Pinpoint the cell where the given text exists, returning its (x, y) midpoint coordinate. 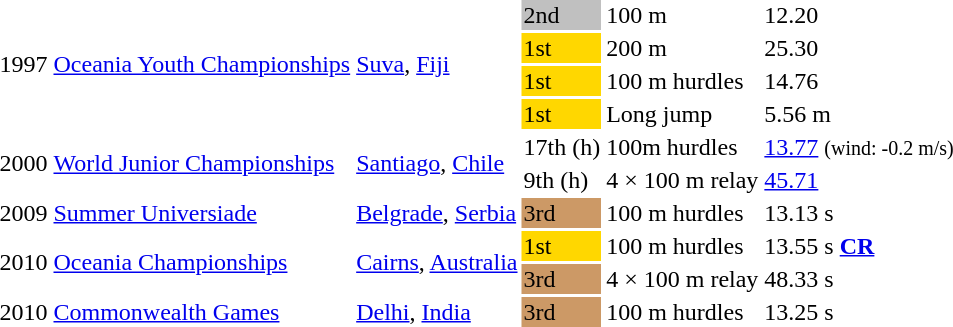
9th (h) (562, 180)
2nd (562, 15)
Long jump (682, 114)
Belgrade, Serbia (437, 213)
100m hurdles (682, 147)
Summer Universiade (202, 213)
Santiago, Chile (437, 164)
Oceania Youth Championships (202, 64)
100 m (682, 15)
Oceania Championships (202, 262)
Suva, Fiji (437, 64)
Cairns, Australia (437, 262)
Commonwealth Games (202, 312)
17th (h) (562, 147)
200 m (682, 48)
World Junior Championships (202, 164)
Delhi, India (437, 312)
